Determine the [X, Y] coordinate at the center of the cell enclosing the given text.  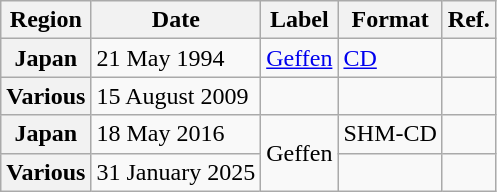
CD [390, 58]
Region [46, 20]
Label [300, 20]
21 May 1994 [176, 58]
SHM-CD [390, 134]
15 August 2009 [176, 96]
18 May 2016 [176, 134]
Date [176, 20]
Format [390, 20]
Ref. [468, 20]
31 January 2025 [176, 172]
